Pinpoint the cell where the given text exists, returning its (X, Y) midpoint coordinate. 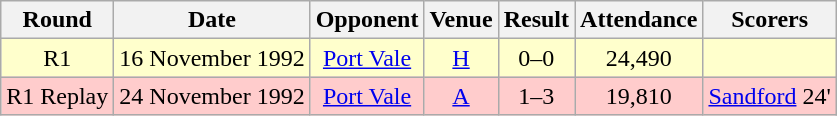
24,490 (639, 58)
Scorers (770, 20)
1–3 (536, 96)
16 November 1992 (212, 58)
Result (536, 20)
A (461, 96)
H (461, 58)
Opponent (367, 20)
Date (212, 20)
24 November 1992 (212, 96)
0–0 (536, 58)
Attendance (639, 20)
Venue (461, 20)
R1 Replay (58, 96)
19,810 (639, 96)
R1 (58, 58)
Sandford 24' (770, 96)
Round (58, 20)
